Output the [x, y] coordinate of the center of the cell containing the given text.  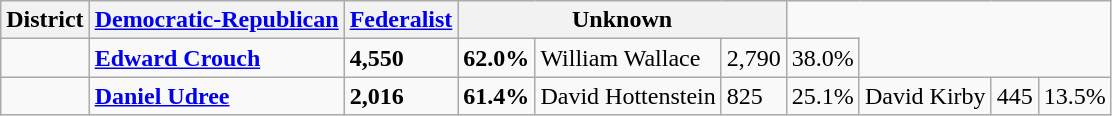
Federalist [401, 20]
2,016 [401, 96]
David Hottenstein [628, 96]
13.5% [1074, 96]
William Wallace [628, 58]
David Kirby [925, 96]
38.0% [822, 58]
62.0% [496, 58]
Daniel Udree [216, 96]
Democratic-Republican [216, 20]
2,790 [754, 58]
Edward Crouch [216, 58]
25.1% [822, 96]
825 [754, 96]
Unknown [622, 20]
District [45, 20]
61.4% [496, 96]
445 [1014, 96]
4,550 [401, 58]
